Provide the [X, Y] coordinate of the cell's center where the given text is located.  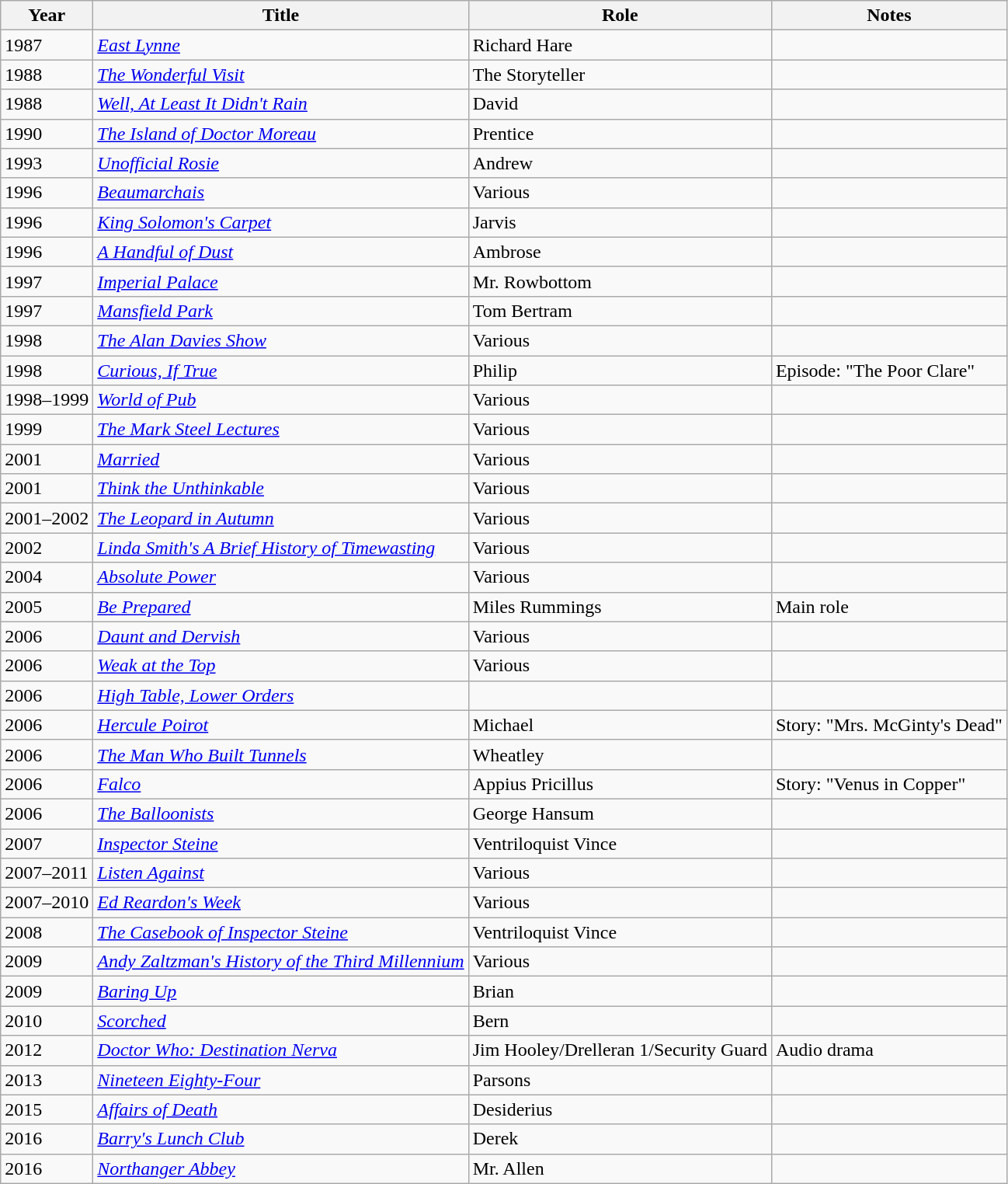
Story: "Venus in Copper" [888, 784]
Be Prepared [281, 607]
A Handful of Dust [281, 252]
The Island of Doctor Moreau [281, 134]
The Storyteller [620, 75]
Baring Up [281, 991]
Main role [888, 607]
Ambrose [620, 252]
Doctor Who: Destination Nerva [281, 1050]
Episode: "The Poor Clare" [888, 371]
Andrew [620, 163]
2004 [47, 577]
Mr. Allen [620, 1168]
Daunt and Dervish [281, 636]
The Leopard in Autumn [281, 518]
The Man Who Built Tunnels [281, 754]
The Balloonists [281, 813]
Well, At Least It Didn't Rain [281, 104]
King Solomon's Carpet [281, 222]
2013 [47, 1080]
Imperial Palace [281, 281]
Appius Pricillus [620, 784]
2002 [47, 548]
Desiderius [620, 1109]
Bern [620, 1021]
The Casebook of Inspector Steine [281, 932]
Wheatley [620, 754]
Philip [620, 371]
Hercule Poirot [281, 725]
Inspector Steine [281, 843]
Jarvis [620, 222]
Role [620, 16]
2007–2010 [47, 903]
Affairs of Death [281, 1109]
Falco [281, 784]
World of Pub [281, 400]
Miles Rummings [620, 607]
High Table, Lower Orders [281, 695]
Listen Against [281, 873]
Jim Hooley/Drelleran 1/Security Guard [620, 1050]
Mansfield Park [281, 311]
Unofficial Rosie [281, 163]
1998–1999 [47, 400]
Title [281, 16]
The Alan Davies Show [281, 340]
2012 [47, 1050]
Michael [620, 725]
Prentice [620, 134]
Story: "Mrs. McGinty's Dead" [888, 725]
2005 [47, 607]
Barry's Lunch Club [281, 1139]
Mr. Rowbottom [620, 281]
David [620, 104]
1990 [47, 134]
Tom Bertram [620, 311]
Think the Unthinkable [281, 489]
Notes [888, 16]
Weak at the Top [281, 666]
2010 [47, 1021]
East Lynne [281, 45]
Beaumarchais [281, 193]
2001–2002 [47, 518]
Brian [620, 991]
2008 [47, 932]
Year [47, 16]
2015 [47, 1109]
Northanger Abbey [281, 1168]
1987 [47, 45]
1993 [47, 163]
Audio drama [888, 1050]
2007–2011 [47, 873]
Parsons [620, 1080]
Absolute Power [281, 577]
The Mark Steel Lectures [281, 430]
Andy Zaltzman's History of the Third Millennium [281, 962]
Curious, If True [281, 371]
Nineteen Eighty-Four [281, 1080]
2007 [47, 843]
Married [281, 459]
The Wonderful Visit [281, 75]
George Hansum [620, 813]
Richard Hare [620, 45]
Derek [620, 1139]
Scorched [281, 1021]
Ed Reardon's Week [281, 903]
Linda Smith's A Brief History of Timewasting [281, 548]
1999 [47, 430]
